Scan for the cell matching the given text and deliver its (X, Y) coordinate at center. 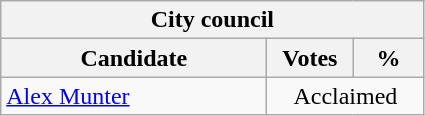
Candidate (134, 58)
% (388, 58)
City council (212, 20)
Alex Munter (134, 96)
Acclaimed (346, 96)
Votes (310, 58)
